Detect which cell encompasses the target text, then output its (X, Y) center coordinate. 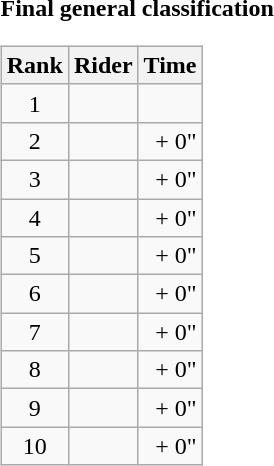
2 (34, 141)
8 (34, 370)
Rider (103, 65)
6 (34, 294)
10 (34, 446)
3 (34, 179)
4 (34, 217)
7 (34, 332)
5 (34, 256)
1 (34, 103)
9 (34, 408)
Rank (34, 65)
Time (170, 65)
